Pinpoint the cell where the given text exists, returning its (X, Y) midpoint coordinate. 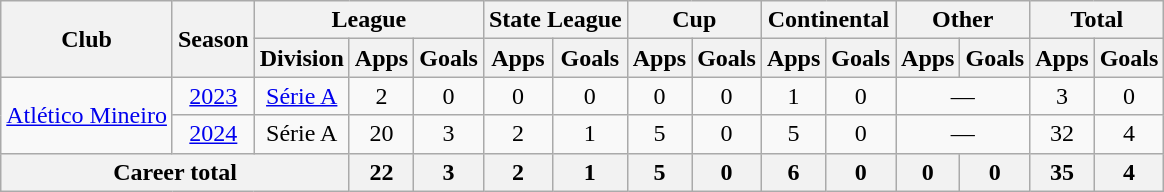
2023 (213, 96)
State League (555, 20)
Continental (828, 20)
2024 (213, 134)
35 (1062, 172)
League (368, 20)
Division (302, 58)
Cup (694, 20)
Total (1097, 20)
6 (793, 172)
Club (87, 39)
Season (213, 39)
20 (381, 134)
Career total (176, 172)
22 (381, 172)
32 (1062, 134)
Other (963, 20)
Atlético Mineiro (87, 115)
